Return the [x, y] coordinate for the center point of the cell that contains the specified text.  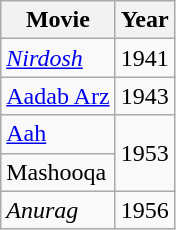
Mashooqa [58, 172]
Aadab Arz [58, 96]
1956 [144, 210]
Movie [58, 20]
Year [144, 20]
Anurag [58, 210]
1953 [144, 153]
1941 [144, 58]
1943 [144, 96]
Nirdosh [58, 58]
Aah [58, 134]
